Output the [x, y] coordinate of the center of the cell containing the given text.  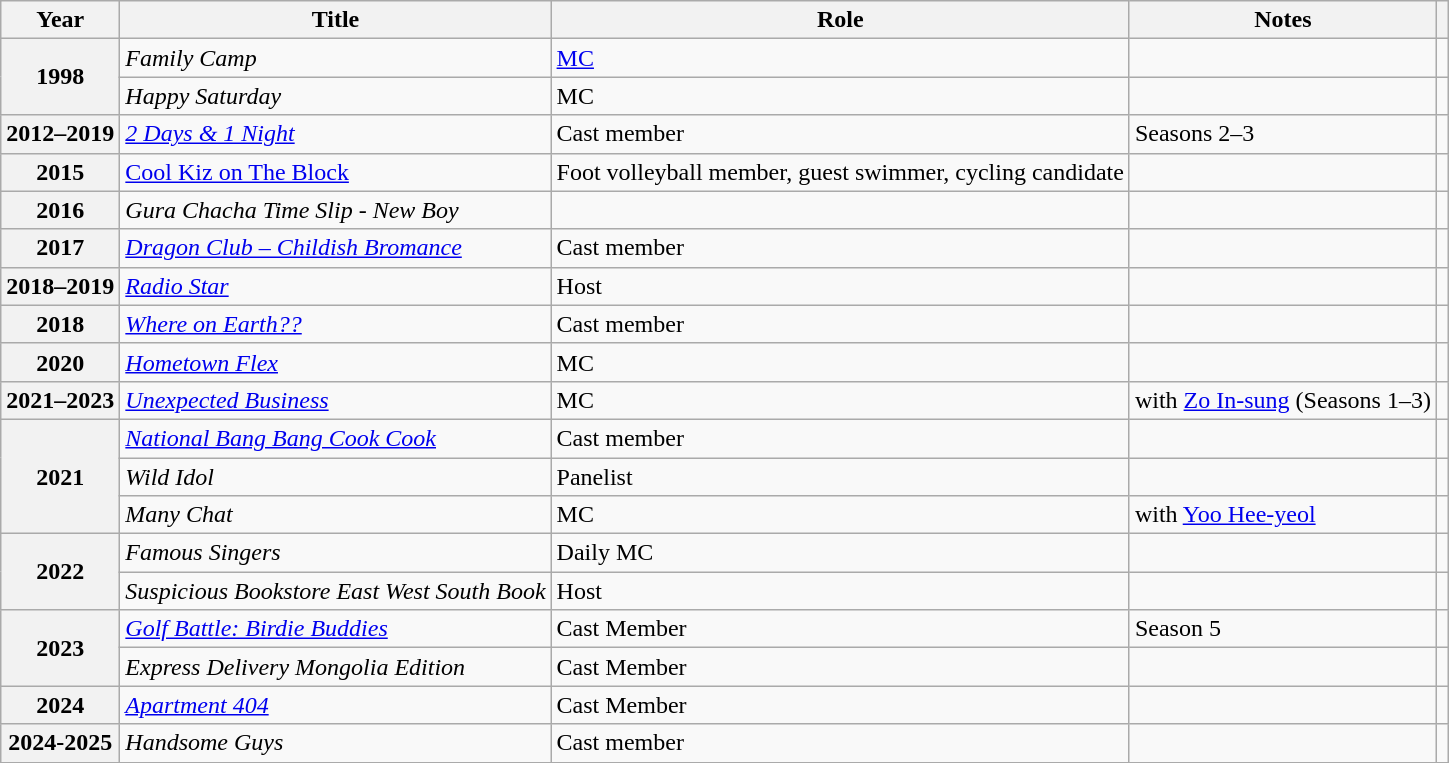
with Zo In-sung (Seasons 1–3) [1282, 400]
2022 [60, 572]
2020 [60, 362]
with Yoo Hee-yeol [1282, 515]
Role [840, 20]
Title [336, 20]
Hometown Flex [336, 362]
2021 [60, 476]
Cool Kiz on The Block [336, 172]
Apartment 404 [336, 705]
2024-2025 [60, 743]
National Bang Bang Cook Cook [336, 438]
Famous Singers [336, 553]
Daily MC [840, 553]
1998 [60, 77]
Many Chat [336, 515]
Family Camp [336, 58]
Handsome Guys [336, 743]
Season 5 [1282, 629]
Dragon Club – Childish Bromance [336, 248]
2018 [60, 324]
Where on Earth?? [336, 324]
2015 [60, 172]
Panelist [840, 477]
2021–2023 [60, 400]
Golf Battle: Birdie Buddies [336, 629]
Notes [1282, 20]
Happy Saturday [336, 96]
2 Days & 1 Night [336, 134]
Suspicious Bookstore East West South Book [336, 591]
Express Delivery Mongolia Edition [336, 667]
Wild Idol [336, 477]
2017 [60, 248]
2024 [60, 705]
2023 [60, 648]
2016 [60, 210]
Seasons 2–3 [1282, 134]
2018–2019 [60, 286]
2012–2019 [60, 134]
Foot volleyball member, guest swimmer, cycling candidate [840, 172]
Gura Chacha Time Slip - New Boy [336, 210]
Year [60, 20]
Unexpected Business [336, 400]
Radio Star [336, 286]
